Return the [x, y] coordinate for the center point of the cell that contains the specified text.  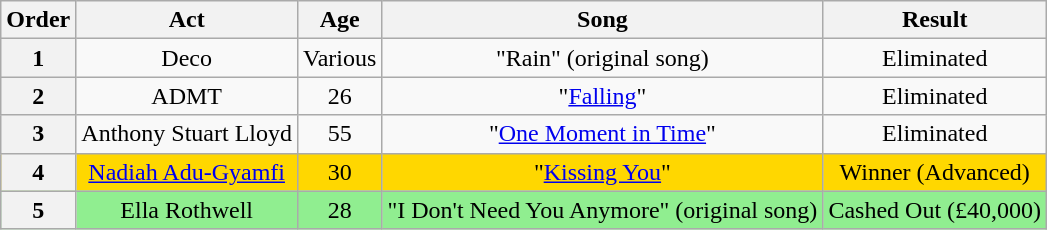
"I Don't Need You Anymore" (original song) [602, 210]
30 [340, 172]
Deco [187, 58]
26 [340, 96]
3 [38, 134]
Song [602, 20]
4 [38, 172]
Nadiah Adu-Gyamfi [187, 172]
Ella Rothwell [187, 210]
2 [38, 96]
ADMT [187, 96]
"Rain" (original song) [602, 58]
"Kissing You" [602, 172]
1 [38, 58]
Act [187, 20]
Result [935, 20]
Age [340, 20]
Order [38, 20]
Anthony Stuart Lloyd [187, 134]
"One Moment in Time" [602, 134]
28 [340, 210]
5 [38, 210]
Cashed Out (£40,000) [935, 210]
"Falling" [602, 96]
55 [340, 134]
Winner (Advanced) [935, 172]
Various [340, 58]
